Output the (x, y) coordinate of the center of the cell containing the given text.  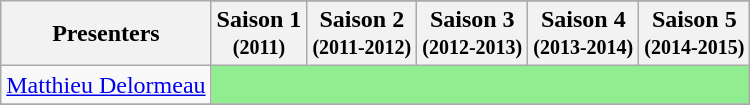
Presenters (106, 34)
Saison 1(2011) (259, 34)
Saison 3(2012-2013) (472, 34)
Saison 2(2011-2012) (362, 34)
Saison 4(2013-2014) (584, 34)
Matthieu Delormeau (106, 85)
Saison 5(2014-2015) (694, 34)
